Find where the given text appears and provide that cell's center as [X, Y] coordinate. 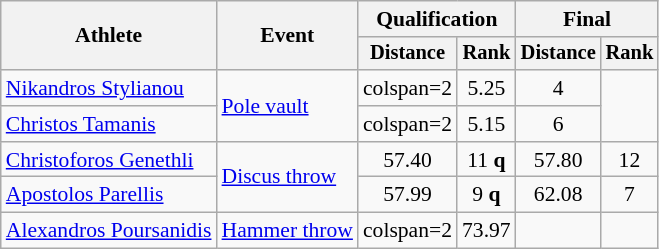
Apostolos Parellis [109, 195]
Nikandros Stylianou [109, 88]
Alexandros Poursanidis [109, 231]
57.80 [558, 160]
4 [558, 88]
Hammer throw [288, 231]
Pole vault [288, 106]
Qualification [437, 19]
6 [558, 124]
73.97 [486, 231]
62.08 [558, 195]
Christos Tamanis [109, 124]
5.25 [486, 88]
9 q [486, 195]
12 [630, 160]
Christoforos Genethli [109, 160]
57.40 [408, 160]
5.15 [486, 124]
Final [587, 19]
57.99 [408, 195]
Athlete [109, 36]
7 [630, 195]
Discus throw [288, 178]
Event [288, 36]
11 q [486, 160]
